Determine the (x, y) coordinate at the center of the cell enclosing the given text.  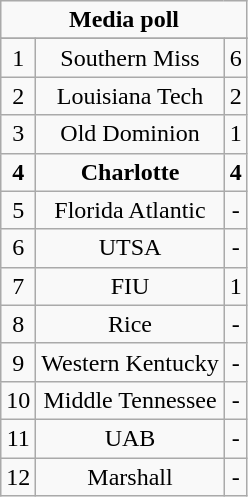
5 (18, 210)
UTSA (130, 248)
10 (18, 400)
Marshall (130, 477)
Media poll (124, 20)
7 (18, 286)
Old Dominion (130, 134)
Charlotte (130, 172)
11 (18, 438)
Western Kentucky (130, 362)
3 (18, 134)
Louisiana Tech (130, 96)
12 (18, 477)
9 (18, 362)
FIU (130, 286)
UAB (130, 438)
Florida Atlantic (130, 210)
8 (18, 324)
Southern Miss (130, 58)
Middle Tennessee (130, 400)
Rice (130, 324)
